Determine the [x, y] coordinate at the center of the cell enclosing the given text.  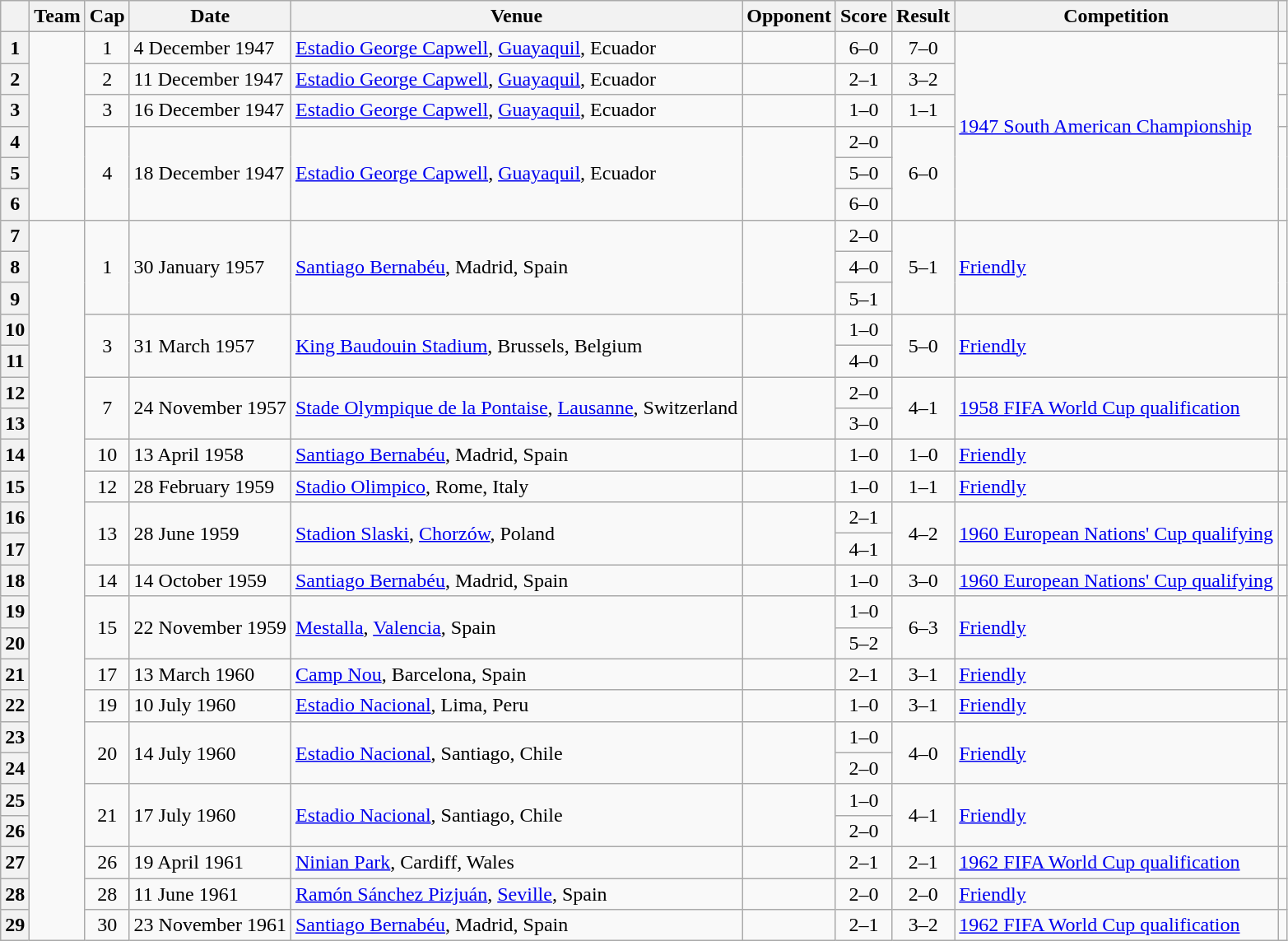
11 June 1961 [210, 893]
1947 South American Championship [1116, 126]
1958 FIFA World Cup qualification [1116, 408]
11 [15, 361]
Ninian Park, Cardiff, Wales [516, 862]
23 [15, 737]
Stadion Slaski, Chorzów, Poland [516, 533]
9 [15, 298]
7–0 [923, 48]
24 November 1957 [210, 408]
4 December 1947 [210, 48]
Stade Olympique de la Pontaise, Lausanne, Switzerland [516, 408]
13 March 1960 [210, 674]
16 [15, 518]
6–3 [923, 627]
Result [923, 16]
28 February 1959 [210, 487]
5–2 [863, 643]
Venue [516, 16]
13 April 1958 [210, 455]
29 [15, 925]
Ramón Sánchez Pizjuán, Seville, Spain [516, 893]
Competition [1116, 16]
19 April 1961 [210, 862]
Estadio Nacional, Lima, Peru [516, 706]
Date [210, 16]
Score [863, 16]
22 [15, 706]
24 [15, 768]
17 July 1960 [210, 815]
King Baudouin Stadium, Brussels, Belgium [516, 345]
8 [15, 267]
27 [15, 862]
6 [15, 204]
Team [58, 16]
11 December 1947 [210, 79]
Stadio Olimpico, Rome, Italy [516, 487]
14 July 1960 [210, 752]
18 December 1947 [210, 173]
30 [107, 925]
4–2 [923, 533]
Cap [107, 16]
14 October 1959 [210, 580]
Mestalla, Valencia, Spain [516, 627]
25 [15, 799]
Opponent [789, 16]
16 December 1947 [210, 110]
22 November 1959 [210, 627]
5 [15, 173]
28 June 1959 [210, 533]
23 November 1961 [210, 925]
10 July 1960 [210, 706]
30 January 1957 [210, 267]
18 [15, 580]
31 March 1957 [210, 345]
Camp Nou, Barcelona, Spain [516, 674]
